Extract the [X, Y] coordinate from the center of the cell holding the provided text.  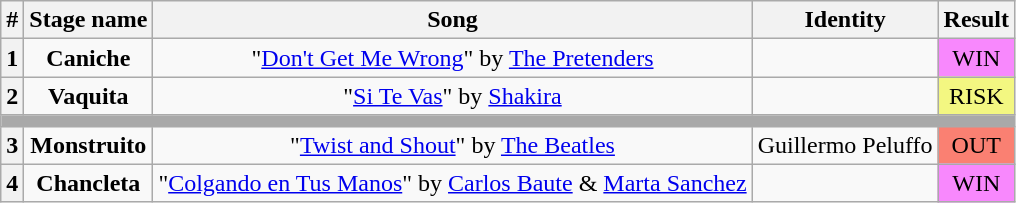
"Twist and Shout" by The Beatles [452, 145]
2 [12, 96]
4 [12, 183]
RISK [976, 96]
Caniche [88, 58]
Song [452, 20]
"Colgando en Tus Manos" by Carlos Baute & Marta Sanchez [452, 183]
# [12, 20]
Guillermo Peluffo [845, 145]
Identity [845, 20]
Result [976, 20]
Stage name [88, 20]
Monstruito [88, 145]
3 [12, 145]
OUT [976, 145]
1 [12, 58]
Vaquita [88, 96]
Chancleta [88, 183]
"Si Te Vas" by Shakira [452, 96]
"Don't Get Me Wrong" by The Pretenders [452, 58]
